Find where the given text appears and provide that cell's center as (x, y) coordinate. 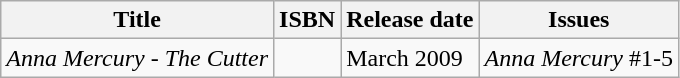
ISBN (308, 20)
Anna Mercury - The Cutter (138, 58)
Release date (410, 20)
Anna Mercury #1-5 (578, 58)
March 2009 (410, 58)
Title (138, 20)
Issues (578, 20)
